Scan for the cell matching the given text and deliver its [x, y] coordinate at center. 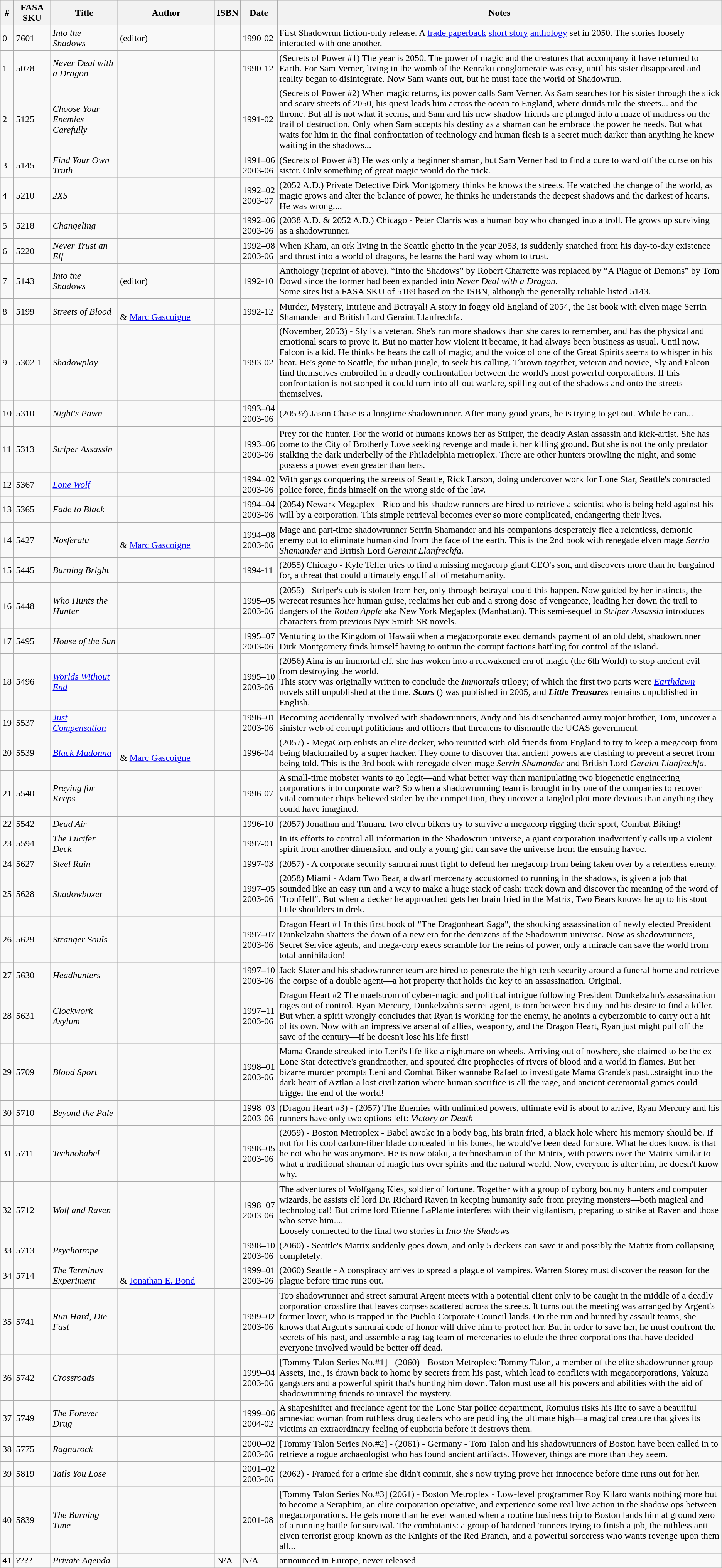
12 [7, 485]
Shadowplay [84, 362]
2 [7, 119]
Find Your Own Truth [84, 165]
5542 [32, 824]
3 [7, 165]
The Lucifer Deck [84, 843]
(2062) - Framed for a crime she didn't commit, she's now trying prove her innocence before time runs out for her. [500, 1474]
22 [7, 824]
5629 [32, 940]
1990-02 [259, 38]
???? [32, 1560]
1993–042003-06 [259, 413]
1992–022003-07 [259, 195]
5220 [32, 251]
5710 [32, 1113]
Shadowboxer [84, 893]
5448 [32, 606]
Just Compensation [84, 722]
33 [7, 1250]
39 [7, 1474]
1 [7, 68]
Black Madonna [84, 753]
1998–012003-06 [259, 1072]
(2057) Jonathan and Tamara, two elven bikers try to survive a megacorp rigging their sport, Combat Biking! [500, 824]
14 [7, 540]
2000–022003-06 [259, 1449]
40 [7, 1519]
21 [7, 793]
5630 [32, 975]
5145 [32, 165]
10 [7, 413]
6 [7, 251]
5445 [32, 570]
1996-04 [259, 753]
Nosferatu [84, 540]
17 [7, 641]
Changeling [84, 226]
Run Hard, Die Fast [84, 1321]
15 [7, 570]
Notes [500, 13]
(2053?) Jason Chase is a longtime shadowrunner. After many good years, he is trying to get out. While he can... [500, 413]
28 [7, 1016]
Stranger Souls [84, 940]
23 [7, 843]
9 [7, 362]
32 [7, 1210]
Ragnarock [84, 1449]
5537 [32, 722]
The Burning Time [84, 1519]
5712 [32, 1210]
5819 [32, 1474]
24 [7, 863]
19 [7, 722]
1997-01 [259, 843]
5775 [32, 1449]
5709 [32, 1072]
The Forever Drug [84, 1418]
Wolf and Raven [84, 1210]
1994–082003-06 [259, 540]
16 [7, 606]
Crossroads [84, 1378]
1991-02 [259, 119]
13 [7, 510]
5495 [32, 641]
1990-12 [259, 68]
4 [7, 195]
29 [7, 1072]
1999–042003-06 [259, 1378]
Fade to Black [84, 510]
1996-07 [259, 793]
1993-02 [259, 362]
36 [7, 1378]
5310 [32, 413]
2001-08 [259, 1519]
# [7, 13]
27 [7, 975]
Beyond the Pale [84, 1113]
Choose Your Enemies Carefully [84, 119]
5125 [32, 119]
1997–072003-06 [259, 940]
Burning Bright [84, 570]
1999–022003-06 [259, 1321]
Never Deal with a Dragon [84, 68]
1999–012003-06 [259, 1276]
5627 [32, 863]
5714 [32, 1276]
Author [166, 13]
Preying for Keeps [84, 793]
5078 [32, 68]
0 [7, 38]
18 [7, 682]
& Jonathan E. Bond [166, 1276]
FASASKU [32, 13]
Who Hunts the Hunter [84, 606]
34 [7, 1276]
Steel Rain [84, 863]
1992–082003-06 [259, 251]
25 [7, 893]
5749 [32, 1418]
5742 [32, 1378]
1997–052003-06 [259, 893]
Tails You Lose [84, 1474]
5496 [32, 682]
37 [7, 1418]
(2060) Seattle - A conspiracy arrives to spread a plague of vampires. Warren Storey must discover the reason for the plague before time runs out. [500, 1276]
5628 [32, 893]
1994–022003-06 [259, 485]
5631 [32, 1016]
Dead Air [84, 824]
Blood Sport [84, 1072]
5302-1 [32, 362]
38 [7, 1449]
41 [7, 1560]
5540 [32, 793]
5199 [32, 311]
5839 [32, 1519]
1997–112003-06 [259, 1016]
1992-10 [259, 281]
1995–072003-06 [259, 641]
5741 [32, 1321]
5427 [32, 540]
(2057) - A corporate security samurai must fight to defend her megacorp from being taken over by a relentless enemy. [500, 863]
1997–102003-06 [259, 975]
5711 [32, 1154]
1999–062004-02 [259, 1418]
1994–042003-06 [259, 510]
26 [7, 940]
Private Agenda [84, 1560]
1995–102003-06 [259, 682]
1997-03 [259, 863]
5539 [32, 753]
5218 [32, 226]
1996–012003-06 [259, 722]
1991–062003-06 [259, 165]
5313 [32, 449]
2001–022003-06 [259, 1474]
1992–062003-06 [259, 226]
Never Trust an Elf [84, 251]
Night's Pawn [84, 413]
Title [84, 13]
(2038 A.D. & 2052 A.D.) Chicago - Peter Clarris was a human boy who changed into a troll. He grows up surviving as a shadowrunner. [500, 226]
Headhunters [84, 975]
2XS [84, 195]
35 [7, 1321]
The Terminus Experiment [84, 1276]
5 [7, 226]
1998–102003-06 [259, 1250]
(2060) - Seattle's Matrix suddenly goes down, and only 5 deckers can save it and possibly the Matrix from collapsing completely. [500, 1250]
Psychotrope [84, 1250]
7601 [32, 38]
Streets of Blood [84, 311]
7 [7, 281]
1993–062003-06 [259, 449]
Technobabel [84, 1154]
1998–052003-06 [259, 1154]
20 [7, 753]
Worlds Without End [84, 682]
1995–052003-06 [259, 606]
First Shadowrun fiction-only release. A trade paperback short story anthology set in 2050. The stories loosely interacted with one another. [500, 38]
5365 [32, 510]
5713 [32, 1250]
House of the Sun [84, 641]
Striper Assassin [84, 449]
5594 [32, 843]
11 [7, 449]
announced in Europe, never released [500, 1560]
8 [7, 311]
1998–072003-06 [259, 1210]
1992-12 [259, 311]
1996-10 [259, 824]
5143 [32, 281]
1998–032003-06 [259, 1113]
30 [7, 1113]
Date [259, 13]
5367 [32, 485]
ISBN [228, 13]
31 [7, 1154]
Lone Wolf [84, 485]
1994-11 [259, 570]
Clockwork Asylum [84, 1016]
5210 [32, 195]
